Capture the cell that displays the provided text and extract its (x, y) central coordinate. 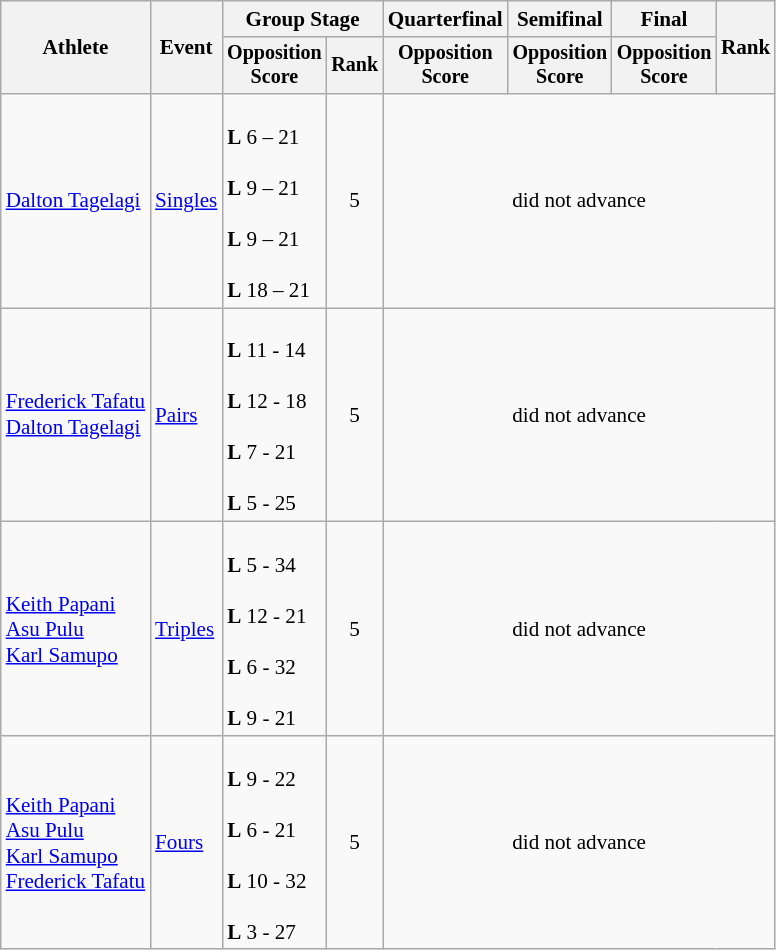
L 5 - 34L 12 - 21L 6 - 32L 9 - 21 (274, 629)
Athlete (76, 48)
Quarterfinal (446, 18)
L 9 - 22L 6 - 21L 10 - 32L 3 - 27 (274, 843)
Group Stage (302, 18)
Keith PapaniAsu PuluKarl SamupoFrederick Tafatu (76, 843)
Fours (186, 843)
Triples (186, 629)
Pairs (186, 415)
Frederick TafatuDalton Tagelagi (76, 415)
Final (664, 18)
Dalton Tagelagi (76, 201)
Event (186, 48)
Keith PapaniAsu PuluKarl Samupo (76, 629)
Semifinal (560, 18)
Singles (186, 201)
L 11 - 14L 12 - 18L 7 - 21L 5 - 25 (274, 415)
L 6 – 21L 9 – 21L 9 – 21L 18 – 21 (274, 201)
